Detect which cell encompasses the target text, then output its [x, y] center coordinate. 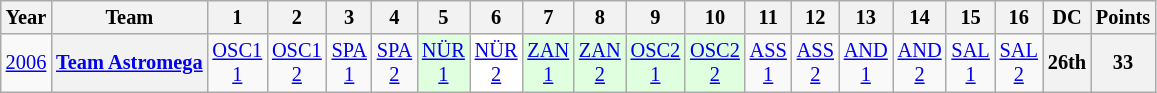
OSC21 [656, 63]
Points [1123, 17]
4 [394, 17]
33 [1123, 63]
NÜR2 [496, 63]
12 [816, 17]
SAL1 [970, 63]
26th [1067, 63]
SPA2 [394, 63]
16 [1019, 17]
ASS2 [816, 63]
11 [768, 17]
2 [297, 17]
6 [496, 17]
Year [26, 17]
Team Astromega [129, 63]
14 [920, 17]
Team [129, 17]
1 [238, 17]
2006 [26, 63]
ZAN1 [548, 63]
AND2 [920, 63]
3 [350, 17]
ZAN2 [600, 63]
NÜR1 [444, 63]
8 [600, 17]
AND1 [866, 63]
13 [866, 17]
OSC22 [715, 63]
5 [444, 17]
SPA1 [350, 63]
7 [548, 17]
OSC12 [297, 63]
OSC11 [238, 63]
15 [970, 17]
SAL2 [1019, 63]
9 [656, 17]
DC [1067, 17]
ASS1 [768, 63]
10 [715, 17]
